Scan for the cell matching the given text and deliver its (x, y) coordinate at center. 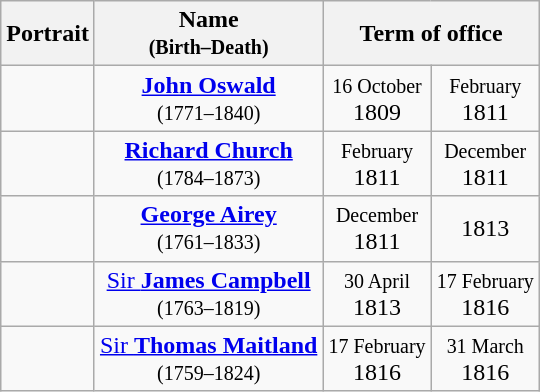
1813 (485, 228)
30 April1813 (377, 294)
George Airey(1761–1833) (208, 228)
Portrait (48, 34)
Name(Birth–Death) (208, 34)
Term of office (431, 34)
Sir Thomas Maitland(1759–1824) (208, 358)
Sir James Campbell(1763–1819) (208, 294)
Richard Church(1784–1873) (208, 164)
John Oswald(1771–1840) (208, 98)
31 March1816 (485, 358)
16 October1809 (377, 98)
